Output the [X, Y] coordinate of the center of the cell containing the given text.  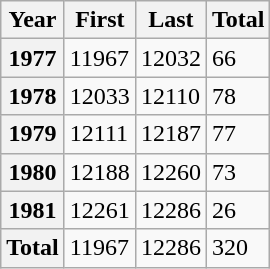
1979 [33, 134]
320 [238, 248]
1981 [33, 210]
12110 [170, 96]
12033 [100, 96]
Last [170, 20]
12261 [100, 210]
12188 [100, 172]
1978 [33, 96]
73 [238, 172]
77 [238, 134]
26 [238, 210]
66 [238, 58]
First [100, 20]
12111 [100, 134]
78 [238, 96]
12032 [170, 58]
1980 [33, 172]
Year [33, 20]
12260 [170, 172]
1977 [33, 58]
12187 [170, 134]
